Return (X, Y) of the center of cell containing provided text 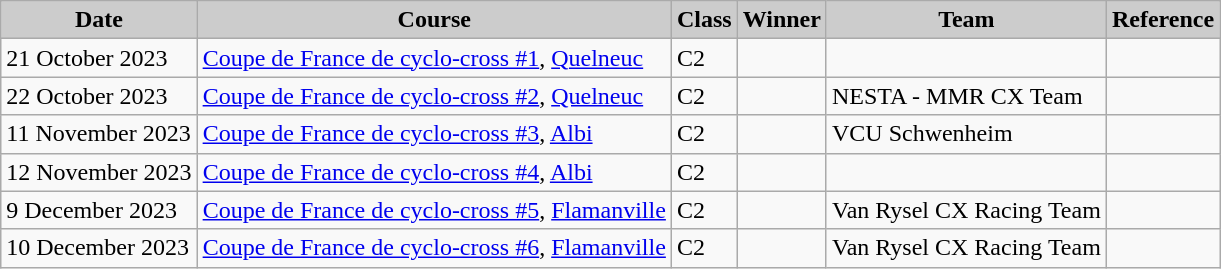
21 October 2023 (99, 58)
Reference (1162, 20)
Course (434, 20)
9 December 2023 (99, 210)
Date (99, 20)
12 November 2023 (99, 172)
Coupe de France de cyclo-cross #2, Quelneuc (434, 96)
NESTA - MMR CX Team (966, 96)
Class (704, 20)
Coupe de France de cyclo-cross #1, Quelneuc (434, 58)
11 November 2023 (99, 134)
Coupe de France de cyclo-cross #5, Flamanville (434, 210)
Team (966, 20)
Coupe de France de cyclo-cross #6, Flamanville (434, 248)
22 October 2023 (99, 96)
VCU Schwenheim (966, 134)
Coupe de France de cyclo-cross #4, Albi (434, 172)
10 December 2023 (99, 248)
Coupe de France de cyclo-cross #3, Albi (434, 134)
Winner (782, 20)
